Capture the cell that displays the provided text and extract its (x, y) central coordinate. 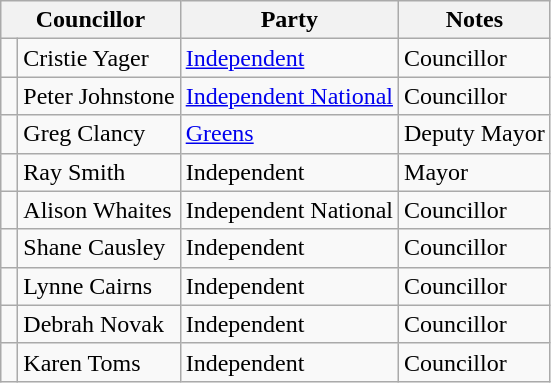
Karen Toms (99, 362)
Party (289, 20)
Mayor (475, 172)
Cristie Yager (99, 58)
Greens (289, 134)
Lynne Cairns (99, 286)
Greg Clancy (99, 134)
Debrah Novak (99, 324)
Shane Causley (99, 248)
Alison Whaites (99, 210)
Peter Johnstone (99, 96)
Ray Smith (99, 172)
Deputy Mayor (475, 134)
Notes (475, 20)
